Return [X, Y] of the center of cell containing provided text 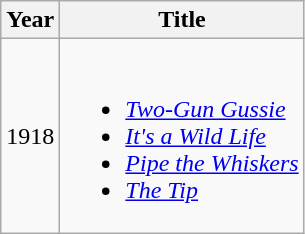
Year [30, 20]
1918 [30, 136]
Two-Gun GussieIt's a Wild LifePipe the WhiskersThe Tip [182, 136]
Title [182, 20]
